Output the [X, Y] coordinate of the center of the cell containing the given text.  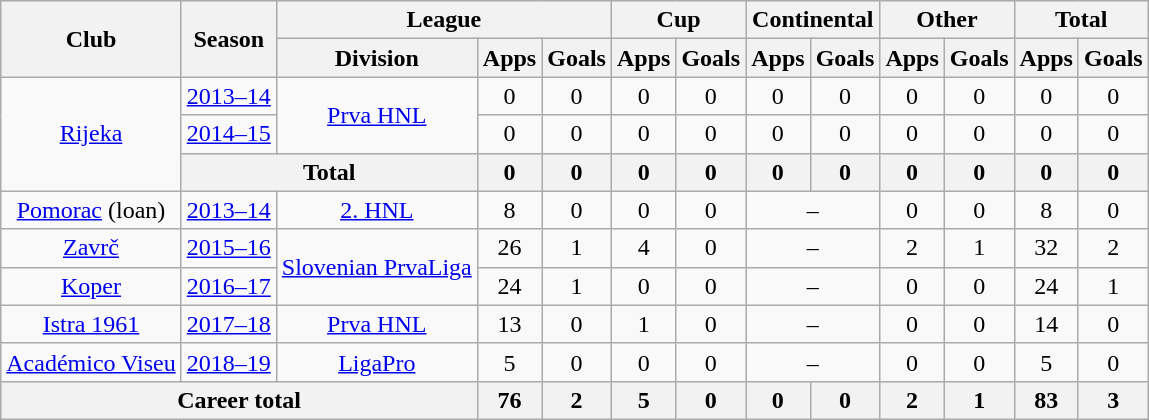
League [444, 20]
2015–16 [228, 248]
2. HNL [376, 210]
Other [947, 20]
3 [1113, 400]
2014–15 [228, 134]
Continental [813, 20]
83 [1046, 400]
Pomorac (loan) [91, 210]
13 [509, 324]
76 [509, 400]
Cup [678, 20]
32 [1046, 248]
Istra 1961 [91, 324]
Zavrč [91, 248]
Club [91, 39]
Career total [240, 400]
14 [1046, 324]
Académico Viseu [91, 362]
26 [509, 248]
Koper [91, 286]
Season [228, 39]
Rijeka [91, 134]
2017–18 [228, 324]
Slovenian PrvaLiga [376, 267]
2018–19 [228, 362]
2016–17 [228, 286]
Division [376, 58]
LigaPro [376, 362]
4 [643, 248]
